Provide the (X, Y) coordinate of the cell's center where the given text is located.  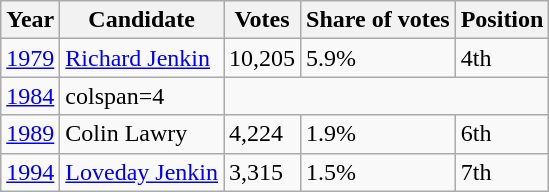
1.9% (378, 134)
7th (502, 172)
1994 (30, 172)
Year (30, 20)
Richard Jenkin (142, 58)
Colin Lawry (142, 134)
colspan=4 (142, 96)
1984 (30, 96)
Loveday Jenkin (142, 172)
6th (502, 134)
4th (502, 58)
Position (502, 20)
1979 (30, 58)
3,315 (262, 172)
5.9% (378, 58)
Share of votes (378, 20)
10,205 (262, 58)
1.5% (378, 172)
1989 (30, 134)
Votes (262, 20)
4,224 (262, 134)
Candidate (142, 20)
